Capture the cell that displays the provided text and extract its (X, Y) central coordinate. 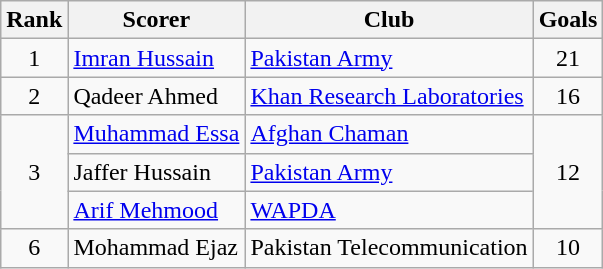
WAPDA (389, 210)
12 (568, 172)
Mohammad Ejaz (156, 248)
Scorer (156, 20)
16 (568, 96)
Arif Mehmood (156, 210)
Qadeer Ahmed (156, 96)
1 (34, 58)
Khan Research Laboratories (389, 96)
21 (568, 58)
Muhammad Essa (156, 134)
3 (34, 172)
Jaffer Hussain (156, 172)
Goals (568, 20)
10 (568, 248)
2 (34, 96)
Rank (34, 20)
6 (34, 248)
Afghan Chaman (389, 134)
Club (389, 20)
Imran Hussain (156, 58)
Pakistan Telecommunication (389, 248)
